Output the [X, Y] coordinate of the center of the cell containing the given text.  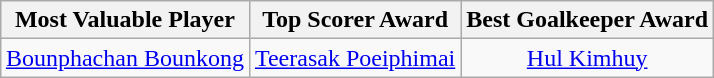
Hul Kimhuy [588, 58]
Teerasak Poeiphimai [354, 58]
Most Valuable Player [124, 20]
Bounphachan Bounkong [124, 58]
Best Goalkeeper Award [588, 20]
Top Scorer Award [354, 20]
